Pinpoint the cell where the given text exists, returning its [X, Y] midpoint coordinate. 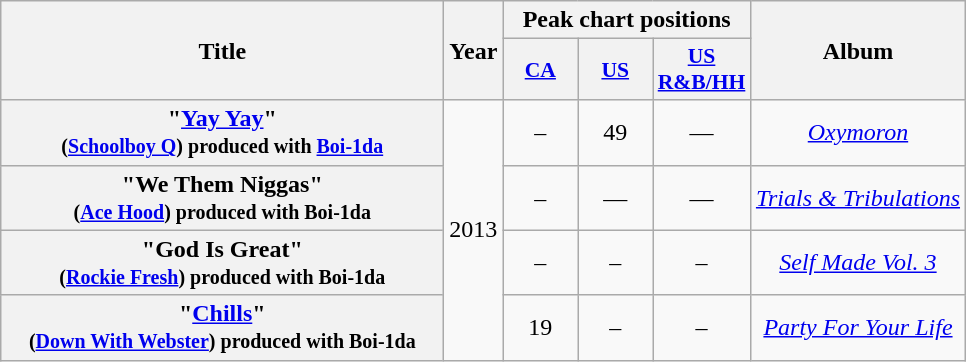
Party For Your Life [858, 328]
19 [540, 328]
"We Them Niggas"(Ace Hood) produced with Boi-1da [222, 198]
49 [616, 132]
"Yay Yay"(Schoolboy Q) produced with Boi-1da [222, 132]
Trials & Tribulations [858, 198]
Self Made Vol. 3 [858, 262]
Oxymoron [858, 132]
2013 [474, 230]
US [616, 70]
"Chills"(Down With Webster) produced with Boi-1da [222, 328]
Album [858, 50]
Title [222, 50]
"God Is Great"(Rockie Fresh) produced with Boi-1da [222, 262]
Peak chart positions [627, 20]
Year [474, 50]
USR&B/HH [702, 70]
CA [540, 70]
